Extract the (x, y) coordinate from the center of the cell holding the provided text.  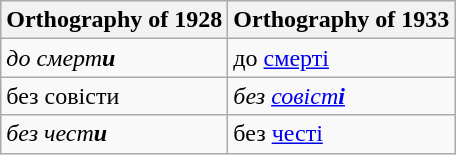
без совісти (114, 96)
Orthography of 1928 (114, 20)
до смерти (114, 58)
без чести (114, 134)
без совісті (342, 96)
Orthography of 1933 (342, 20)
без честі (342, 134)
до смерті (342, 58)
